Return the [x, y] coordinate for the center point of the cell that contains the specified text.  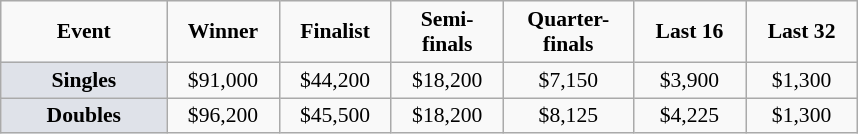
Quarter-finals [568, 32]
$44,200 [335, 80]
$96,200 [223, 116]
$45,500 [335, 116]
$3,900 [689, 80]
Last 16 [689, 32]
$91,000 [223, 80]
Event [84, 32]
Winner [223, 32]
Semi-finals [447, 32]
Singles [84, 80]
Last 32 [802, 32]
$4,225 [689, 116]
Finalist [335, 32]
$7,150 [568, 80]
Doubles [84, 116]
$8,125 [568, 116]
